Determine the (x, y) coordinate at the center of the cell enclosing the given text.  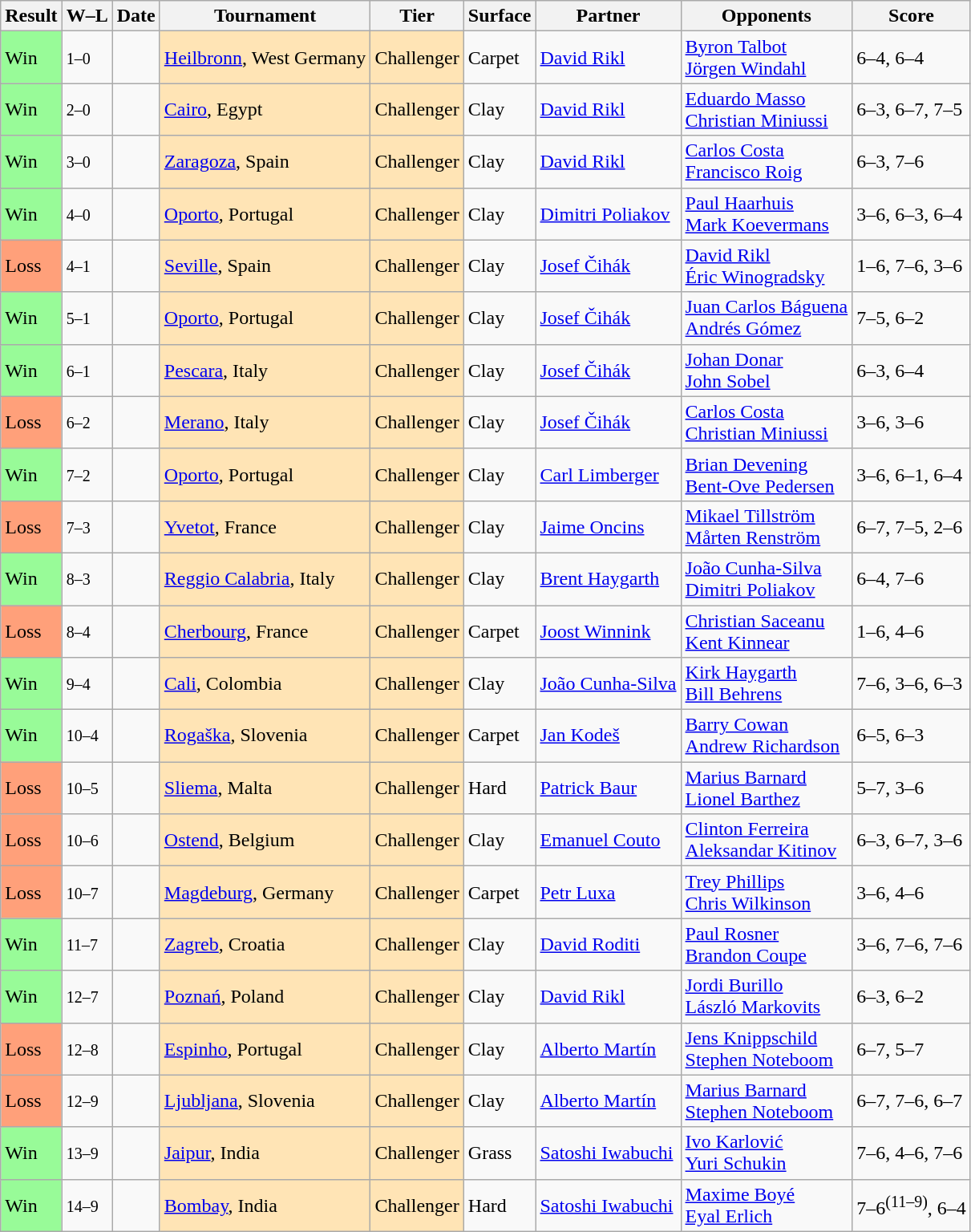
Zagreb, Croatia (265, 945)
Cherbourg, France (265, 630)
6–7, 5–7 (912, 1049)
3–0 (87, 162)
6–7, 7–5, 2–6 (912, 526)
6–3, 6–7, 3–6 (912, 841)
Reggio Calabria, Italy (265, 579)
David Rikl Éric Winogradsky (767, 266)
Brent Haygarth (608, 579)
Marius Barnard Stephen Noteboom (767, 1100)
8–3 (87, 579)
Jan Kodeš (608, 736)
W–L (87, 16)
6–4, 6–4 (912, 58)
Johan Donar John Sobel (767, 371)
Christian Saceanu Kent Kinnear (767, 630)
Sliema, Malta (265, 788)
Ostend, Belgium (265, 841)
Opponents (767, 16)
David Roditi (608, 945)
Paul Rosner Brandon Coupe (767, 945)
Paul Haarhuis Mark Koevermans (767, 213)
7–6(11–9), 6–4 (912, 1205)
Espinho, Portugal (265, 1049)
7–6, 4–6, 7–6 (912, 1153)
Ivo Karlović Yuri Schukin (767, 1153)
6–3, 6–2 (912, 996)
Grass (500, 1153)
Brian Devening Bent-Ove Pedersen (767, 475)
Trey Phillips Chris Wilkinson (767, 892)
Marius Barnard Lionel Barthez (767, 788)
Petr Luxa (608, 892)
12–8 (87, 1049)
14–9 (87, 1205)
Pescara, Italy (265, 371)
10–7 (87, 892)
Tournament (265, 16)
4–1 (87, 266)
Carlos Costa Christian Miniussi (767, 422)
Byron Talbot Jörgen Windahl (767, 58)
9–4 (87, 683)
Carlos Costa Francisco Roig (767, 162)
Surface (500, 16)
Result (31, 16)
10–4 (87, 736)
Clinton Ferreira Aleksandar Kitinov (767, 841)
Rogaška, Slovenia (265, 736)
Cairo, Egypt (265, 109)
João Cunha-Silva (608, 683)
10–6 (87, 841)
7–2 (87, 475)
1–6, 4–6 (912, 630)
8–4 (87, 630)
Eduardo Masso Christian Miniussi (767, 109)
Seville, Spain (265, 266)
6–3, 7–6 (912, 162)
Barry Cowan Andrew Richardson (767, 736)
Carl Limberger (608, 475)
Dimitri Poliakov (608, 213)
Maxime Boyé Eyal Erlich (767, 1205)
6–4, 7–6 (912, 579)
Kirk Haygarth Bill Behrens (767, 683)
6–7, 7–6, 6–7 (912, 1100)
7–3 (87, 526)
Mikael Tillström Mårten Renström (767, 526)
3–6, 6–1, 6–4 (912, 475)
7–5, 6–2 (912, 318)
7–6, 3–6, 6–3 (912, 683)
Heilbronn, West Germany (265, 58)
Magdeburg, Germany (265, 892)
Emanuel Couto (608, 841)
Jordi Burillo László Markovits (767, 996)
Jaipur, India (265, 1153)
1–6, 7–6, 3–6 (912, 266)
10–5 (87, 788)
6–1 (87, 371)
3–6, 6–3, 6–4 (912, 213)
5–7, 3–6 (912, 788)
Bombay, India (265, 1205)
Patrick Baur (608, 788)
12–9 (87, 1100)
3–6, 3–6 (912, 422)
5–1 (87, 318)
Zaragoza, Spain (265, 162)
6–2 (87, 422)
Yvetot, France (265, 526)
6–5, 6–3 (912, 736)
11–7 (87, 945)
Jens Knippschild Stephen Noteboom (767, 1049)
3–6, 7–6, 7–6 (912, 945)
Merano, Italy (265, 422)
Cali, Colombia (265, 683)
6–3, 6–4 (912, 371)
13–9 (87, 1153)
Score (912, 16)
1–0 (87, 58)
3–6, 4–6 (912, 892)
Juan Carlos Báguena Andrés Gómez (767, 318)
2–0 (87, 109)
Poznań, Poland (265, 996)
12–7 (87, 996)
João Cunha-Silva Dimitri Poliakov (767, 579)
6–3, 6–7, 7–5 (912, 109)
Ljubljana, Slovenia (265, 1100)
Partner (608, 16)
Tier (417, 16)
Date (136, 16)
Joost Winnink (608, 630)
4–0 (87, 213)
Jaime Oncins (608, 526)
